Return the [x, y] coordinate for the center point of the cell that contains the specified text.  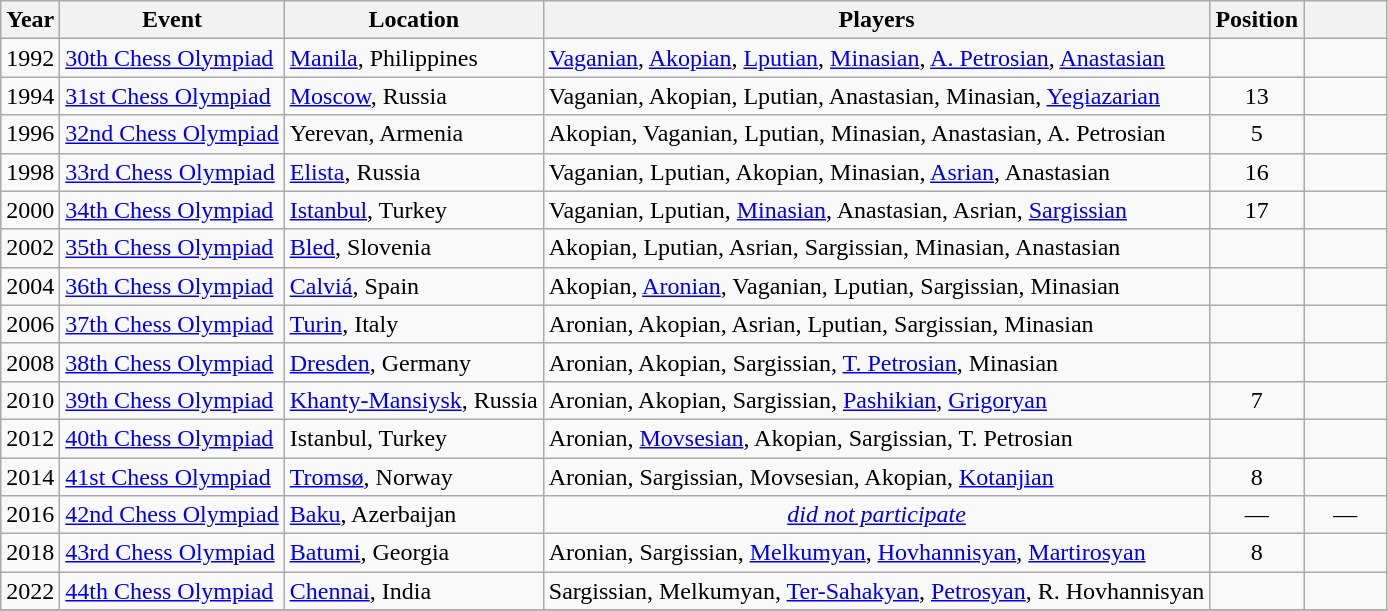
Location [414, 20]
2000 [30, 210]
Turin, Italy [414, 324]
Sargissian, Melkumyan, Ter-Sahakyan, Petrosyan, R. Hovhannisyan [876, 591]
32nd Chess Olympiad [172, 134]
7 [1257, 400]
2010 [30, 400]
did not participate [876, 515]
Akopian, Lputian, Asrian, Sargissian, Minasian, Anastasian [876, 248]
Position [1257, 20]
5 [1257, 134]
43rd Chess Olympiad [172, 553]
42nd Chess Olympiad [172, 515]
Vaganian, Akopian, Lputian, Minasian, A. Petrosian, Anastasian [876, 58]
2018 [30, 553]
Tromsø, Norway [414, 477]
37th Chess Olympiad [172, 324]
2002 [30, 248]
44th Chess Olympiad [172, 591]
1994 [30, 96]
Vaganian, Lputian, Akopian, Minasian, Asrian, Anastasian [876, 172]
Chennai, India [414, 591]
Dresden, Germany [414, 362]
Aronian, Sargissian, Melkumyan, Hovhannisyan, Martirosyan [876, 553]
Vaganian, Lputian, Minasian, Anastasian, Asrian, Sargissian [876, 210]
Bled, Slovenia [414, 248]
Batumi, Georgia [414, 553]
2004 [30, 286]
2012 [30, 438]
1998 [30, 172]
40th Chess Olympiad [172, 438]
Khanty-Mansiysk, Russia [414, 400]
Vaganian, Akopian, Lputian, Anastasian, Minasian, Yegiazarian [876, 96]
Aronian, Akopian, Asrian, Lputian, Sargissian, Minasian [876, 324]
Aronian, Akopian, Sargissian, Pashikian, Grigoryan [876, 400]
38th Chess Olympiad [172, 362]
Year [30, 20]
16 [1257, 172]
1996 [30, 134]
Akopian, Aronian, Vaganian, Lputian, Sargissian, Minasian [876, 286]
Players [876, 20]
Aronian, Akopian, Sargissian, T. Petrosian, Minasian [876, 362]
Aronian, Movsesian, Akopian, Sargissian, T. Petrosian [876, 438]
41st Chess Olympiad [172, 477]
2022 [30, 591]
Aronian, Sargissian, Movsesian, Akopian, Kotanjian [876, 477]
Elista, Russia [414, 172]
36th Chess Olympiad [172, 286]
1992 [30, 58]
31st Chess Olympiad [172, 96]
2008 [30, 362]
Calviá, Spain [414, 286]
35th Chess Olympiad [172, 248]
33rd Chess Olympiad [172, 172]
30th Chess Olympiad [172, 58]
Akopian, Vaganian, Lputian, Minasian, Anastasian, A. Petrosian [876, 134]
2016 [30, 515]
Manila, Philippines [414, 58]
17 [1257, 210]
Moscow, Russia [414, 96]
Event [172, 20]
2014 [30, 477]
2006 [30, 324]
34th Chess Olympiad [172, 210]
39th Chess Olympiad [172, 400]
Baku, Azerbaijan [414, 515]
13 [1257, 96]
Yerevan, Armenia [414, 134]
